Search for the cell housing the specified text and yield its [x, y] center coordinate. 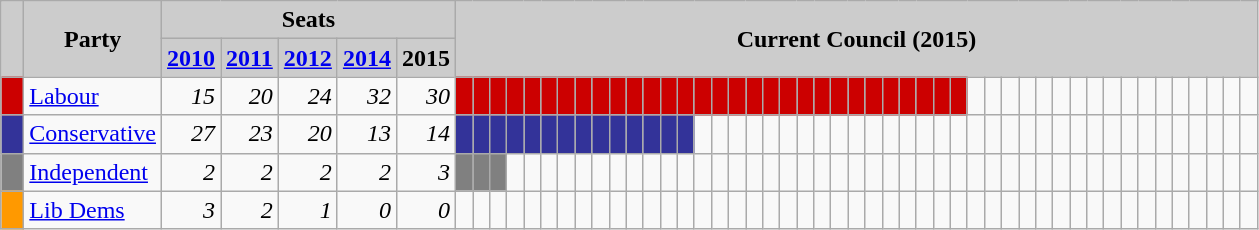
Party [93, 39]
2010 [192, 58]
1 [308, 210]
30 [426, 96]
Seats [309, 20]
15 [192, 96]
Independent [93, 172]
2012 [308, 58]
24 [308, 96]
32 [366, 96]
2015 [426, 58]
2014 [366, 58]
Current Council (2015) [857, 39]
14 [426, 134]
Labour [93, 96]
Conservative [93, 134]
27 [192, 134]
Lib Dems [93, 210]
23 [250, 134]
13 [366, 134]
2011 [250, 58]
